Provide the [X, Y] coordinate of the cell's center where the given text is located.  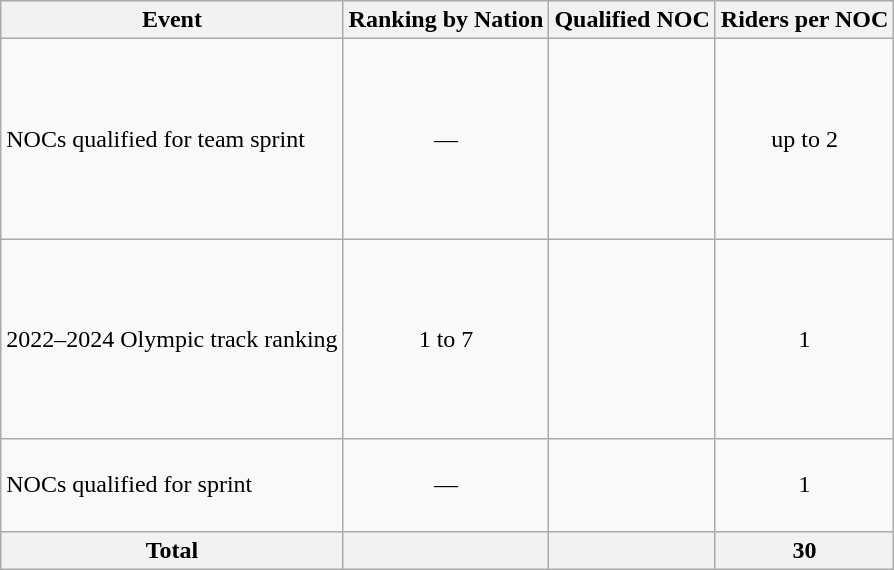
up to 2 [804, 139]
Qualified NOC [632, 20]
Ranking by Nation [446, 20]
Event [172, 20]
Total [172, 550]
30 [804, 550]
NOCs qualified for team sprint [172, 139]
NOCs qualified for sprint [172, 485]
Riders per NOC [804, 20]
2022–2024 Olympic track ranking [172, 339]
1 to 7 [446, 339]
